From the cell containing the given text, extract its center point as (x, y) coordinate. 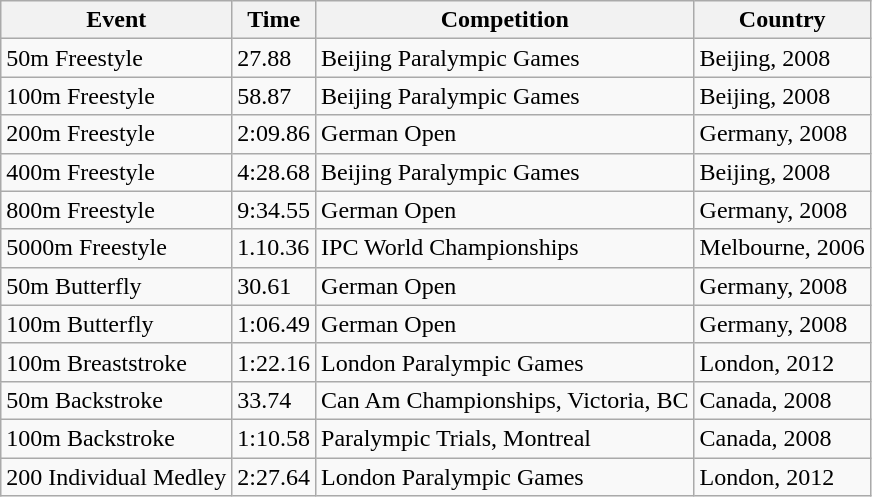
Can Am Championships, Victoria, BC (506, 400)
30.61 (274, 286)
1:22.16 (274, 362)
200 Individual Medley (116, 477)
5000m Freestyle (116, 248)
Paralympic Trials, Montreal (506, 438)
2:27.64 (274, 477)
1.10.36 (274, 248)
9:34.55 (274, 210)
Country (782, 20)
27.88 (274, 58)
50m Freestyle (116, 58)
Competition (506, 20)
Event (116, 20)
IPC World Championships (506, 248)
50m Butterfly (116, 286)
Melbourne, 2006 (782, 248)
100m Freestyle (116, 96)
58.87 (274, 96)
800m Freestyle (116, 210)
50m Backstroke (116, 400)
33.74 (274, 400)
2:09.86 (274, 134)
100m Butterfly (116, 324)
1:10.58 (274, 438)
400m Freestyle (116, 172)
1:06.49 (274, 324)
200m Freestyle (116, 134)
4:28.68 (274, 172)
Time (274, 20)
100m Backstroke (116, 438)
100m Breaststroke (116, 362)
